From the cell containing the given text, extract its center point as (X, Y) coordinate. 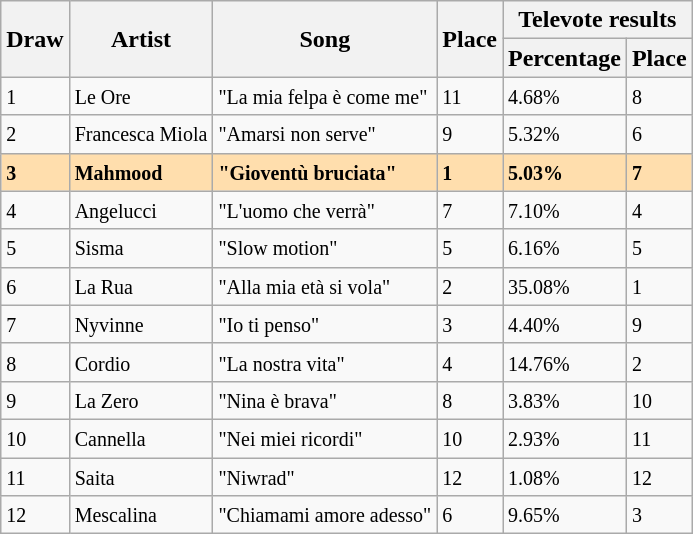
"Nina è brava" (325, 400)
La Rua (141, 286)
7.10% (564, 210)
Artist (141, 39)
Draw (35, 39)
Angelucci (141, 210)
6.16% (564, 248)
1.08% (564, 477)
"Gioventù bruciata" (325, 172)
4.40% (564, 324)
Percentage (564, 58)
"Amarsi non serve" (325, 134)
Mescalina (141, 515)
Cordio (141, 362)
Nyvinne (141, 324)
Sisma (141, 248)
Mahmood (141, 172)
"Alla mia età si vola" (325, 286)
"Slow motion" (325, 248)
"Niwrad" (325, 477)
"La nostra vita" (325, 362)
3.83% (564, 400)
Francesca Miola (141, 134)
5.03% (564, 172)
Song (325, 39)
Cannella (141, 438)
35.08% (564, 286)
14.76% (564, 362)
"Io ti penso" (325, 324)
"La mia felpa è come me" (325, 96)
La Zero (141, 400)
"Chiamami amore adesso" (325, 515)
Televote results (597, 20)
"Nei miei ricordi" (325, 438)
4.68% (564, 96)
Le Ore (141, 96)
5.32% (564, 134)
Saita (141, 477)
2.93% (564, 438)
"L'uomo che verrà" (325, 210)
9.65% (564, 515)
